Output the [X, Y] coordinate of the center of the cell containing the given text.  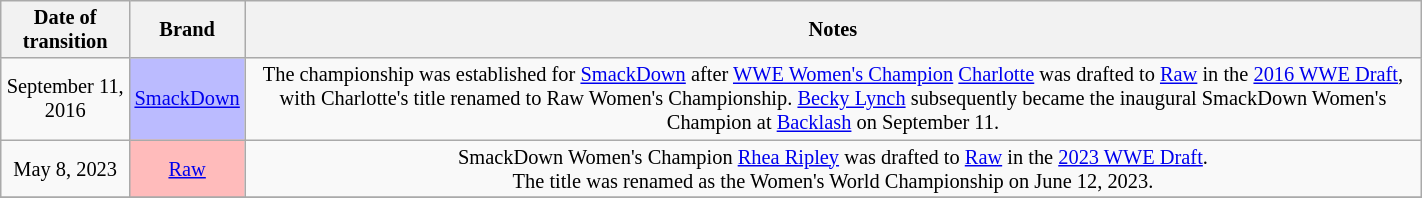
September 11, 2016 [66, 99]
May 8, 2023 [66, 169]
SmackDown [188, 99]
Date of transition [66, 29]
Raw [188, 169]
Brand [188, 29]
Notes [834, 29]
